Identify which cell holds the provided text, then report its [x, y] central coordinate. 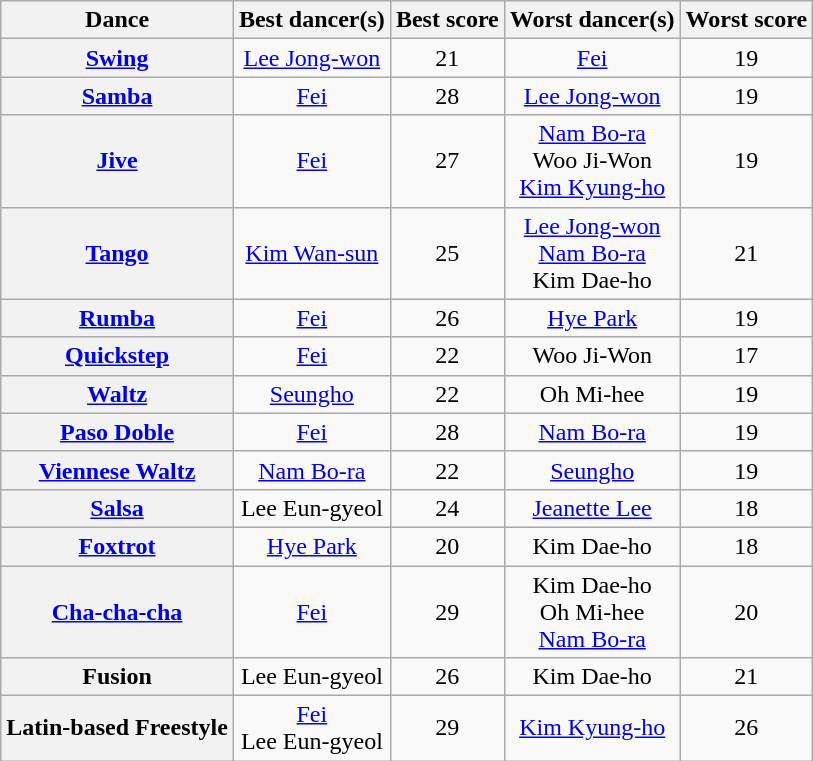
Best score [447, 20]
Woo Ji-Won [592, 356]
Swing [118, 58]
25 [447, 253]
Paso Doble [118, 432]
Dance [118, 20]
27 [447, 161]
Quickstep [118, 356]
Nam Bo-raWoo Ji-WonKim Kyung-ho [592, 161]
Best dancer(s) [312, 20]
Tango [118, 253]
Salsa [118, 508]
Jive [118, 161]
24 [447, 508]
FeiLee Eun-gyeol [312, 728]
Jeanette Lee [592, 508]
Foxtrot [118, 546]
Cha-cha-cha [118, 612]
Worst score [746, 20]
Waltz [118, 394]
Oh Mi-hee [592, 394]
Kim Kyung-ho [592, 728]
Latin-based Freestyle [118, 728]
17 [746, 356]
Lee Jong-wonNam Bo-raKim Dae-ho [592, 253]
Viennese Waltz [118, 470]
Samba [118, 96]
Kim Dae-hoOh Mi-heeNam Bo-ra [592, 612]
Fusion [118, 677]
Worst dancer(s) [592, 20]
Kim Wan-sun [312, 253]
Rumba [118, 318]
